Output the [X, Y] coordinate of the center of the cell containing the given text.  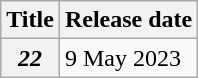
Title [30, 20]
9 May 2023 [128, 58]
22 [30, 58]
Release date [128, 20]
